Output the (X, Y) coordinate of the center of the cell containing the given text.  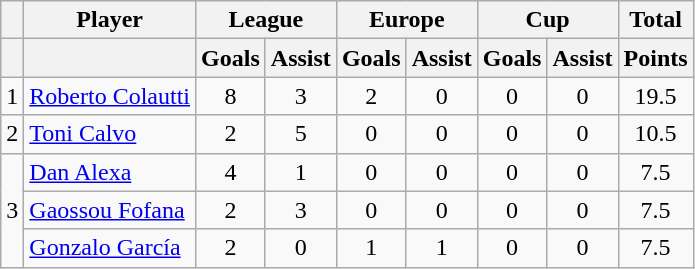
Player (110, 20)
League (266, 20)
Total (656, 20)
Roberto Colautti (110, 96)
Europe (406, 20)
5 (300, 134)
Gonzalo García (110, 248)
Points (656, 58)
Toni Calvo (110, 134)
Dan Alexa (110, 172)
19.5 (656, 96)
10.5 (656, 134)
Cup (548, 20)
8 (231, 96)
Gaossou Fofana (110, 210)
4 (231, 172)
